Output the [X, Y] coordinate of the center of the cell containing the given text.  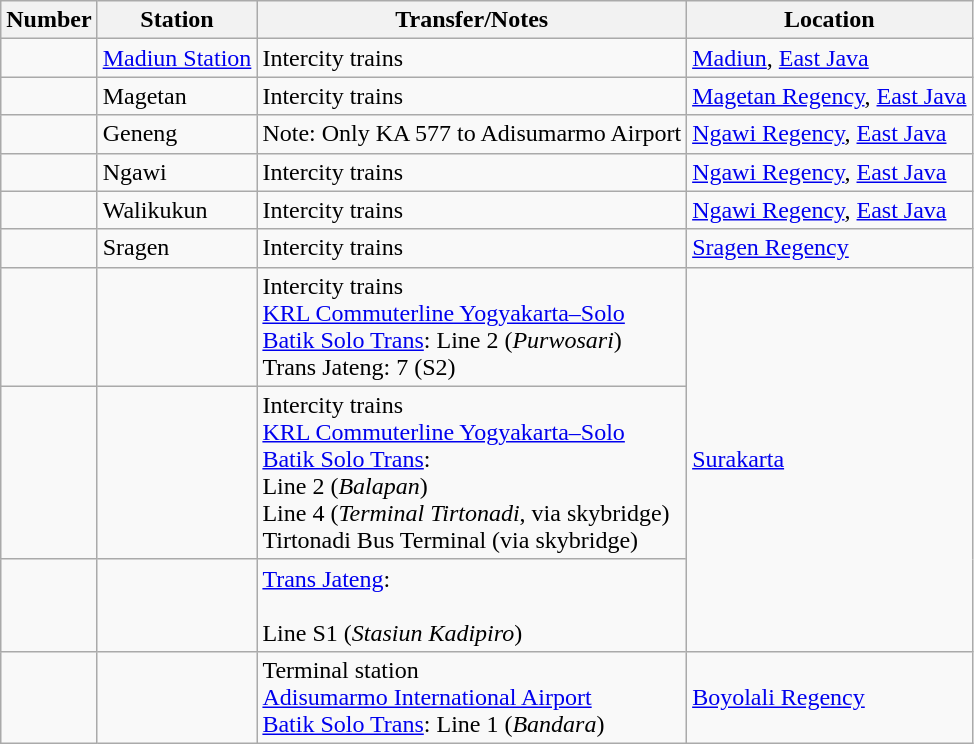
Terminal station Adisumarmo International Airport Batik Solo Trans: Line 1 (Bandara) [472, 697]
Geneng [177, 134]
Ngawi [177, 172]
Magetan Regency, East Java [830, 96]
Location [830, 20]
Sragen Regency [830, 248]
Madiun, East Java [830, 58]
Magetan [177, 96]
Transfer/Notes [472, 20]
Trans Jateng:Line S1 (Stasiun Kadipiro) [472, 605]
Sragen [177, 248]
Station [177, 20]
Boyolali Regency [830, 697]
Surakarta [830, 459]
Madiun Station [177, 58]
Number [49, 20]
Intercity trains KRL Commuterline Yogyakarta–Solo Batik Solo Trans: Line 2 (Purwosari)Trans Jateng: 7 (S2) [472, 326]
Note: Only KA 577 to Adisumarmo Airport [472, 134]
Walikukun [177, 210]
